Return [X, Y] of the center of cell containing provided text 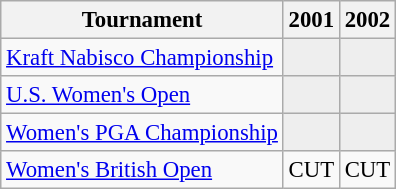
2002 [367, 20]
Tournament [142, 20]
2001 [311, 20]
Women's British Open [142, 170]
Women's PGA Championship [142, 133]
Kraft Nabisco Championship [142, 58]
U.S. Women's Open [142, 95]
